From the cell containing the given text, extract its center point as [x, y] coordinate. 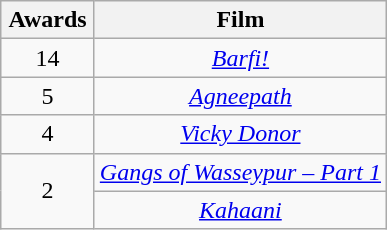
14 [48, 58]
Vicky Donor [240, 134]
Awards [48, 20]
Film [240, 20]
Agneepath [240, 96]
5 [48, 96]
Barfi! [240, 58]
Kahaani [240, 210]
2 [48, 191]
Gangs of Wasseypur – Part 1 [240, 172]
4 [48, 134]
